Provide the (X, Y) coordinate of the cell's center where the given text is located.  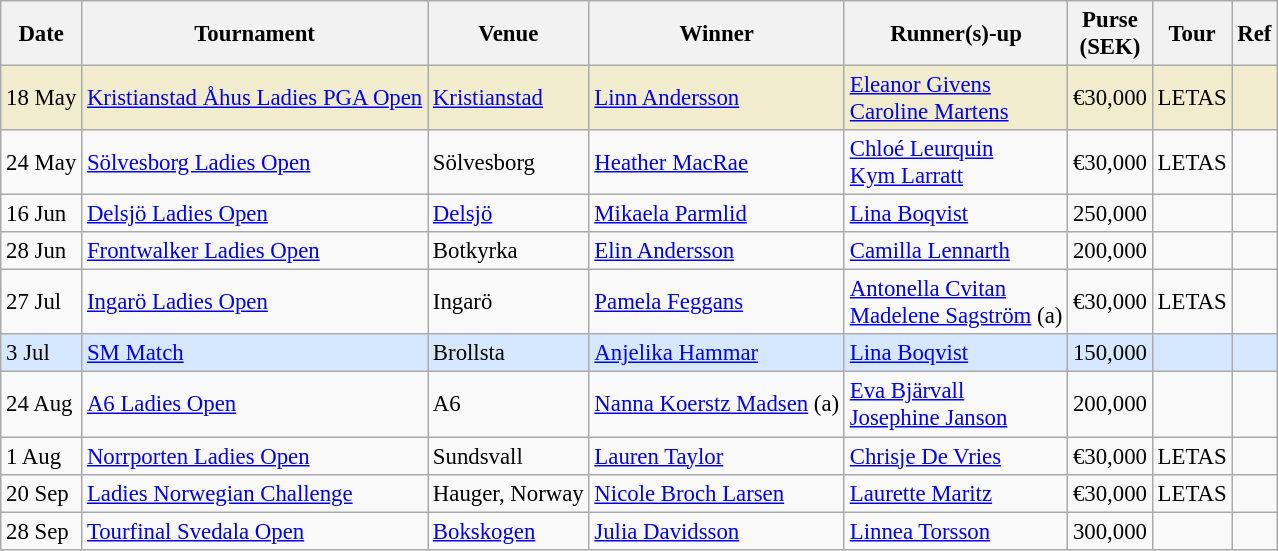
Tour (1192, 34)
27 Jul (42, 302)
3 Jul (42, 353)
Heather MacRae (716, 162)
18 May (42, 98)
Eleanor Givens Caroline Martens (956, 98)
A6 Ladies Open (255, 404)
24 May (42, 162)
Sölvesborg (509, 162)
Chrisje De Vries (956, 456)
16 Jun (42, 214)
Linn Andersson (716, 98)
20 Sep (42, 493)
Purse(SEK) (1110, 34)
Venue (509, 34)
Norrporten Ladies Open (255, 456)
Chloé Leurquin Kym Larratt (956, 162)
Kristianstad Åhus Ladies PGA Open (255, 98)
Winner (716, 34)
Laurette Maritz (956, 493)
Frontwalker Ladies Open (255, 251)
Camilla Lennarth (956, 251)
Date (42, 34)
Bokskogen (509, 531)
Ingarö (509, 302)
Delsjö (509, 214)
Kristianstad (509, 98)
A6 (509, 404)
Delsjö Ladies Open (255, 214)
Ladies Norwegian Challenge (255, 493)
250,000 (1110, 214)
Julia Davidsson (716, 531)
Tourfinal Svedala Open (255, 531)
Ingarö Ladies Open (255, 302)
Sölvesborg Ladies Open (255, 162)
Runner(s)-up (956, 34)
Eva Bjärvall Josephine Janson (956, 404)
Botkyrka (509, 251)
300,000 (1110, 531)
Linnea Torsson (956, 531)
Sundsvall (509, 456)
Nanna Koerstz Madsen (a) (716, 404)
28 Sep (42, 531)
Pamela Feggans (716, 302)
Mikaela Parmlid (716, 214)
Brollsta (509, 353)
Nicole Broch Larsen (716, 493)
150,000 (1110, 353)
28 Jun (42, 251)
Elin Andersson (716, 251)
Antonella Cvitan Madelene Sagström (a) (956, 302)
Tournament (255, 34)
Ref (1254, 34)
Lauren Taylor (716, 456)
SM Match (255, 353)
1 Aug (42, 456)
Hauger, Norway (509, 493)
24 Aug (42, 404)
Anjelika Hammar (716, 353)
